Search for the cell housing the specified text and yield its (x, y) center coordinate. 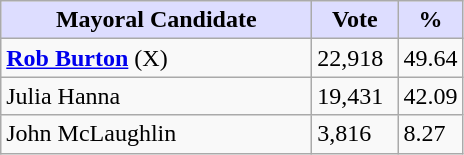
% (430, 20)
Mayoral Candidate (156, 20)
42.09 (430, 96)
Vote (355, 20)
22,918 (355, 58)
8.27 (430, 134)
Rob Burton (X) (156, 58)
3,816 (355, 134)
John McLaughlin (156, 134)
Julia Hanna (156, 96)
49.64 (430, 58)
19,431 (355, 96)
